Extract the (x, y) coordinate from the center of the cell holding the provided text.  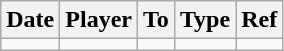
Date (30, 20)
Ref (260, 20)
To (156, 20)
Type (204, 20)
Player (99, 20)
